Return the [x, y] coordinate for the center point of the cell that contains the specified text.  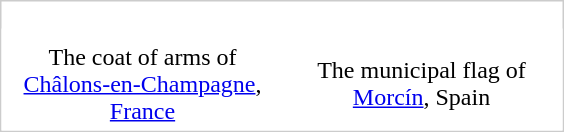
The coat of arms of Châlons-en-Champagne, France [142, 84]
The coat of arms of Châlons-en-Champagne, France The municipal flag of Morcín, Spain [282, 66]
The municipal flag of Morcín, Spain [422, 84]
